Detect which cell encompasses the target text, then output its [X, Y] center coordinate. 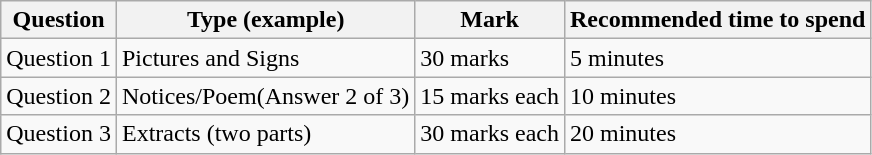
Type (example) [265, 20]
Question 2 [59, 96]
5 minutes [717, 58]
10 minutes [717, 96]
20 minutes [717, 134]
Mark [490, 20]
Pictures and Signs [265, 58]
Question [59, 20]
30 marks [490, 58]
15 marks each [490, 96]
Question 3 [59, 134]
Question 1 [59, 58]
Notices/Poem(Answer 2 of 3) [265, 96]
30 marks each [490, 134]
Recommended time to spend [717, 20]
Extracts (two parts) [265, 134]
